Locate the cell with the specified text and output its (X, Y) center coordinate. 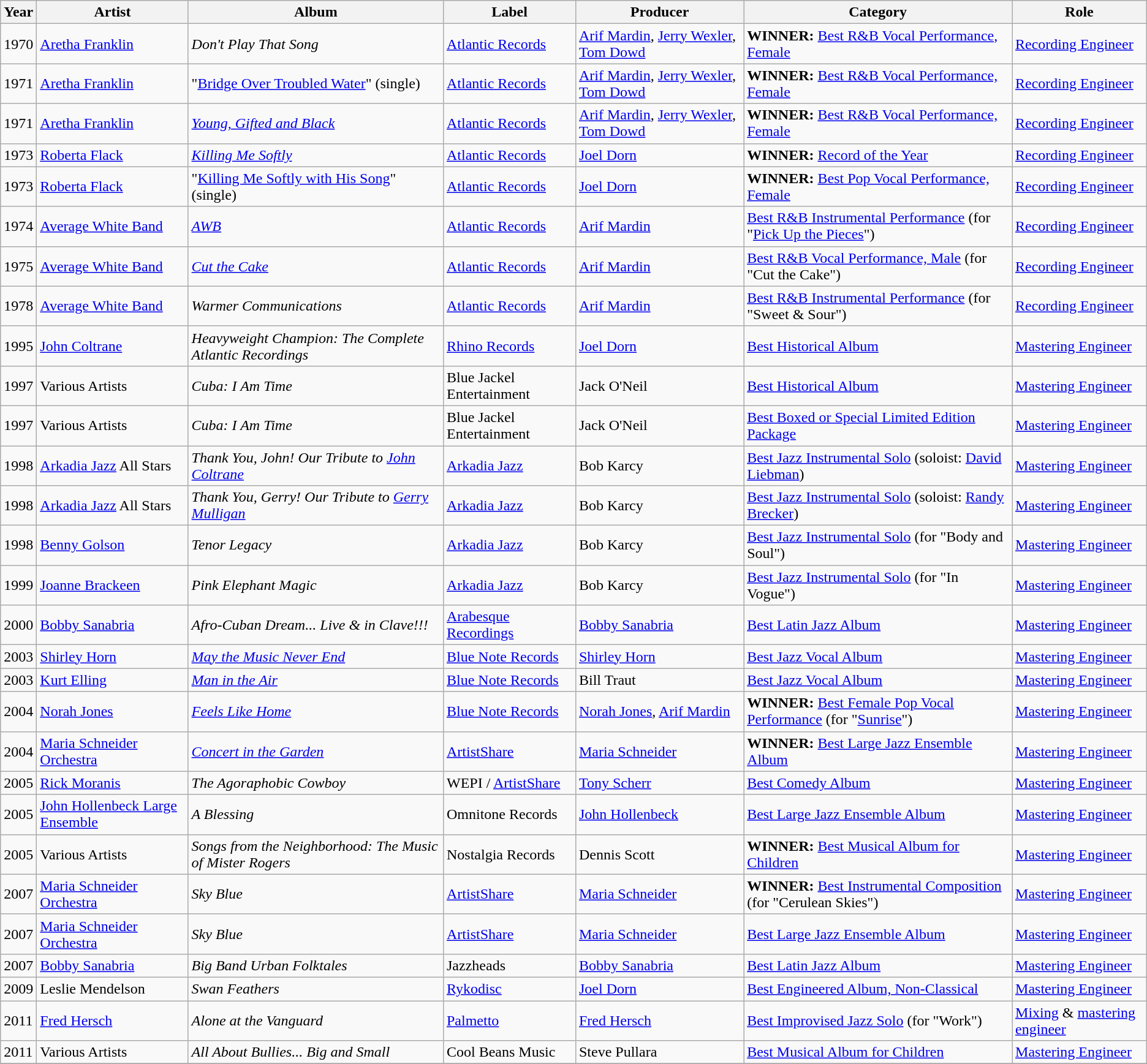
A Blessing (316, 815)
Label (509, 12)
Man in the Air (316, 680)
Rykodisc (509, 989)
Tony Scherr (659, 783)
Mixing & mastering engineer (1080, 1021)
Joanne Brackeen (113, 586)
Kurt Elling (113, 680)
Alone at the Vanguard (316, 1021)
Palmetto (509, 1021)
Warmer Communications (316, 306)
Best R&B Vocal Performance, Male (for "Cut the Cake") (878, 266)
Cut the Cake (316, 266)
WINNER: Best Pop Vocal Performance, Female (878, 186)
Best Engineered Album, Non-Classical (878, 989)
The Agoraphobic Cowboy (316, 783)
Big Band Urban Folktales (316, 965)
Feels Like Home (316, 712)
Norah Jones, Arif Mardin (659, 712)
Songs from the Neighborhood: The Music of Mister Rogers (316, 854)
1999 (18, 586)
Don't Play That Song (316, 44)
1974 (18, 227)
Best Boxed or Special Limited Edition Package (878, 425)
"Bridge Over Troubled Water" (single) (316, 83)
John Coltrane (113, 345)
Producer (659, 12)
WINNER: Best Large Jazz Ensemble Album (878, 751)
Omnitone Records (509, 815)
Rhino Records (509, 345)
WINNER: Best Instrumental Composition (for "Cerulean Skies") (878, 894)
Swan Feathers (316, 989)
Artist (113, 12)
Best Jazz Instrumental Solo (for "In Vogue") (878, 586)
2009 (18, 989)
Pink Elephant Magic (316, 586)
Role (1080, 12)
All About Bullies... Big and Small (316, 1052)
Thank You, Gerry! Our Tribute to Gerry Mulligan (316, 506)
Best R&B Instrumental Performance (for "Sweet & Sour") (878, 306)
Best Musical Album for Children (878, 1052)
Nostalgia Records (509, 854)
Best Jazz Instrumental Solo (for "Body and Soul") (878, 545)
Heavyweight Champion: The Complete Atlantic Recordings (316, 345)
Afro-Cuban Dream... Live & in Clave!!! (316, 625)
"Killing Me Softly with His Song" (single) (316, 186)
Best Comedy Album (878, 783)
WEPI / ArtistShare (509, 783)
Killing Me Softly (316, 155)
Best Jazz Instrumental Solo (soloist: David Liebman) (878, 466)
John Hollenbeck (659, 815)
2000 (18, 625)
May the Music Never End (316, 657)
Steve Pullara (659, 1052)
Album (316, 12)
AWB (316, 227)
Tenor Legacy (316, 545)
Leslie Mendelson (113, 989)
1978 (18, 306)
Norah Jones (113, 712)
WINNER: Best Female Pop Vocal Performance (for "Sunrise") (878, 712)
Dennis Scott (659, 854)
Concert in the Garden (316, 751)
Category (878, 12)
Best Jazz Instrumental Solo (soloist: Randy Brecker) (878, 506)
1970 (18, 44)
1975 (18, 266)
Best Improvised Jazz Solo (for "Work") (878, 1021)
Young, Gifted and Black (316, 124)
WINNER: Record of the Year (878, 155)
Thank You, John! Our Tribute to John Coltrane (316, 466)
1995 (18, 345)
Best R&B Instrumental Performance (for "Pick Up the Pieces") (878, 227)
Rick Moranis (113, 783)
John Hollenbeck Large Ensemble (113, 815)
WINNER: Best Musical Album for Children (878, 854)
Arabesque Recordings (509, 625)
Benny Golson (113, 545)
Bill Traut (659, 680)
Year (18, 12)
Cool Beans Music (509, 1052)
Jazzheads (509, 965)
